Return (x, y) of the center of cell containing provided text 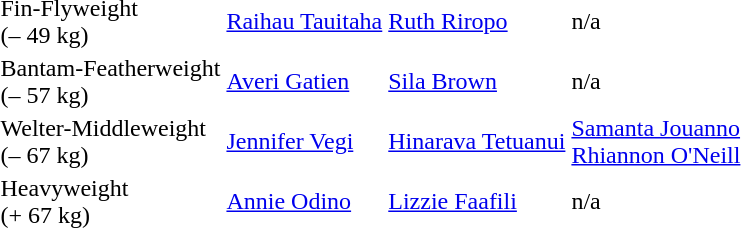
Hinarava Tetuanui (477, 142)
Jennifer Vegi (304, 142)
Sila Brown (477, 82)
Averi Gatien (304, 82)
